Provide the (X, Y) coordinate of the cell's center where the given text is located.  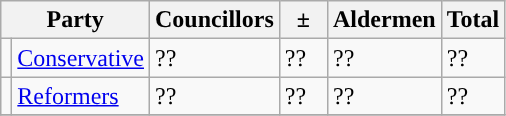
Conservative (81, 58)
Aldermen (384, 20)
Total (473, 20)
Party (76, 20)
± (303, 20)
Reformers (81, 96)
Councillors (215, 20)
